Pinpoint the cell where the given text exists, returning its [x, y] midpoint coordinate. 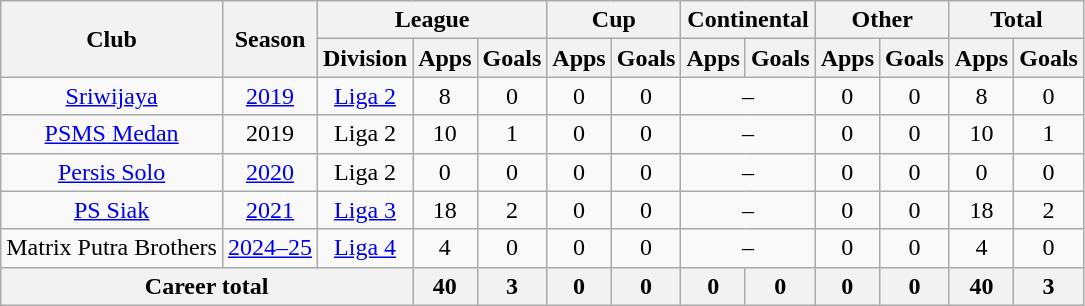
PS Siak [112, 210]
Persis Solo [112, 172]
2020 [270, 172]
Liga 3 [366, 210]
Division [366, 58]
Club [112, 39]
2024–25 [270, 248]
Other [882, 20]
Liga 4 [366, 248]
League [432, 20]
Season [270, 39]
Total [1016, 20]
Career total [207, 286]
2021 [270, 210]
Sriwijaya [112, 96]
Matrix Putra Brothers [112, 248]
Continental [748, 20]
PSMS Medan [112, 134]
Cup [614, 20]
